For the text-containing cell, return its midpoint in [X, Y] coordinate format. 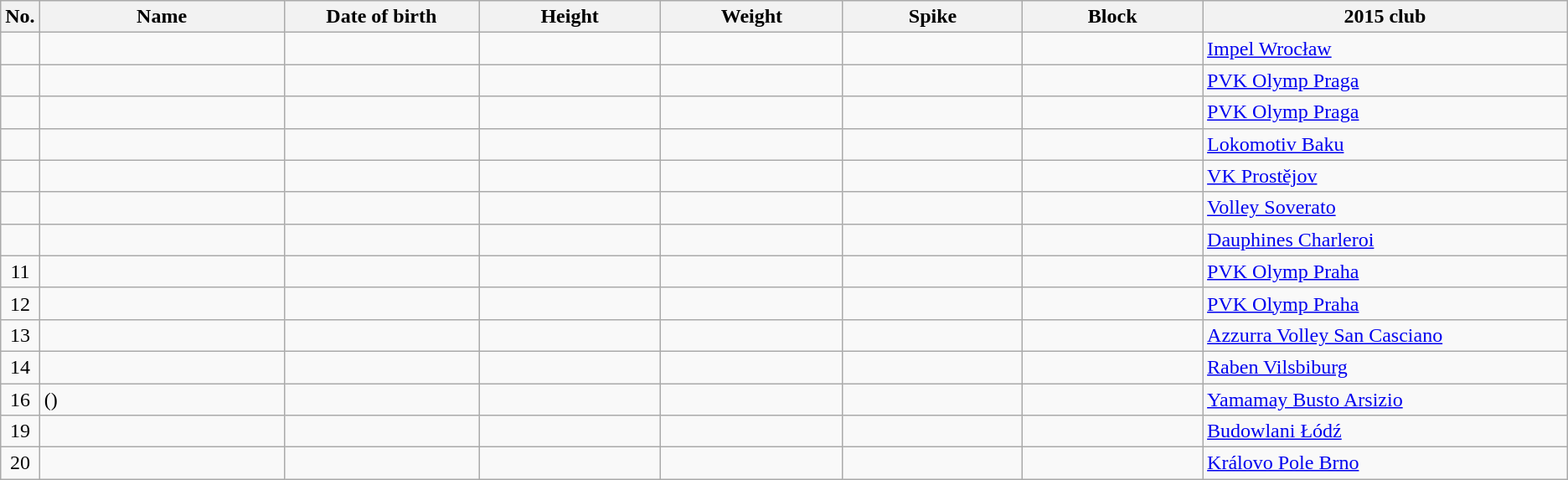
Name [162, 17]
20 [20, 463]
() [162, 400]
Yamamay Busto Arsizio [1385, 400]
Date of birth [382, 17]
14 [20, 367]
No. [20, 17]
Raben Vilsbiburg [1385, 367]
13 [20, 335]
Height [570, 17]
Block [1112, 17]
Weight [752, 17]
Dauphines Charleroi [1385, 240]
VK Prostějov [1385, 176]
Lokomotiv Baku [1385, 144]
Azzurra Volley San Casciano [1385, 335]
Volley Soverato [1385, 208]
Impel Wrocław [1385, 49]
16 [20, 400]
Spike [933, 17]
12 [20, 303]
Budowlani Łódź [1385, 431]
2015 club [1385, 17]
19 [20, 431]
11 [20, 271]
Královo Pole Brno [1385, 463]
